Determine the [X, Y] coordinate at the center of the cell enclosing the given text.  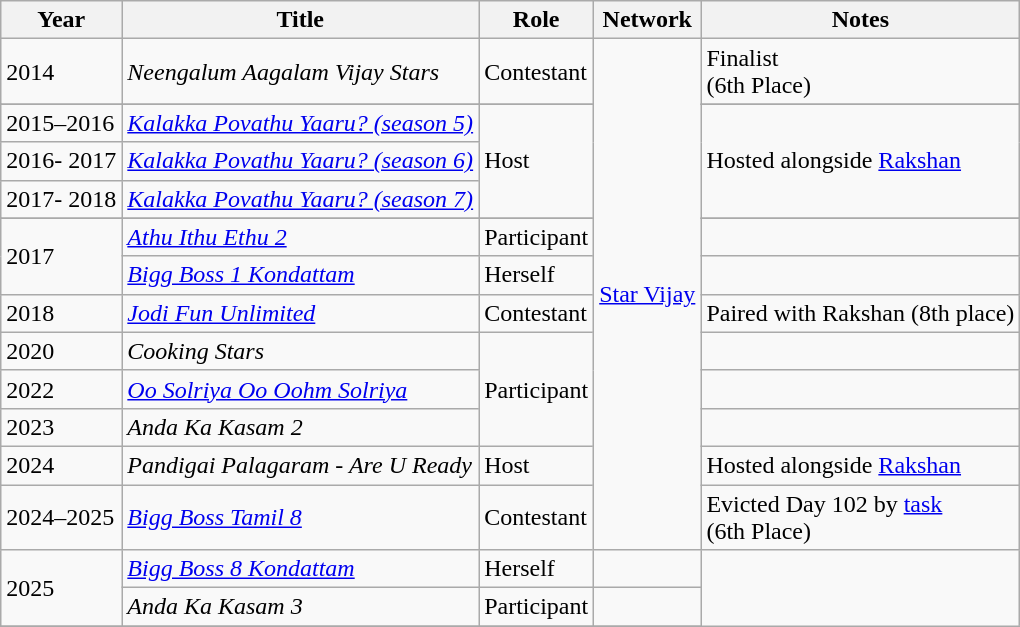
Star Vijay [648, 294]
Bigg Boss Tamil 8 [300, 516]
Finalist(6th Place) [860, 72]
2020 [62, 351]
2016- 2017 [62, 161]
Title [300, 20]
Athu Ithu Ethu 2 [300, 237]
Oo Solriya Oo Oohm Solriya [300, 389]
2023 [62, 427]
2014 [62, 72]
Year [62, 20]
Bigg Boss 8 Kondattam [300, 569]
Pandigai Palagaram - Are U Ready [300, 465]
Kalakka Povathu Yaaru? (season 5) [300, 123]
Anda Ka Kasam 2 [300, 427]
Notes [860, 20]
Kalakka Povathu Yaaru? (season 6) [300, 161]
2018 [62, 313]
Bigg Boss 1 Kondattam [300, 275]
2017 [62, 256]
2024–2025 [62, 516]
Jodi Fun Unlimited [300, 313]
Cooking Stars [300, 351]
Paired with Rakshan (8th place) [860, 313]
2025 [62, 588]
2022 [62, 389]
Network [648, 20]
2015–2016 [62, 123]
Evicted Day 102 by task(6th Place) [860, 516]
Role [536, 20]
Neengalum Aagalam Vijay Stars [300, 72]
Kalakka Povathu Yaaru? (season 7) [300, 199]
2024 [62, 465]
Anda Ka Kasam 3 [300, 607]
2017- 2018 [62, 199]
